Locate the cell with the specified text and output its (X, Y) center coordinate. 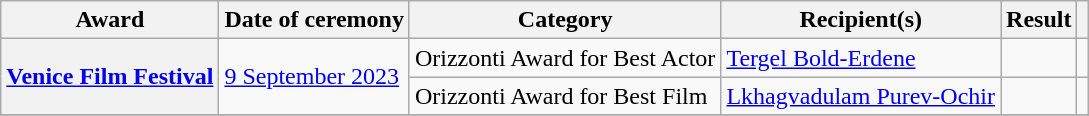
Venice Film Festival (110, 77)
Result (1039, 20)
Orizzonti Award for Best Actor (564, 58)
Lkhagvadulam Purev-Ochir (861, 96)
Orizzonti Award for Best Film (564, 96)
9 September 2023 (314, 77)
Award (110, 20)
Category (564, 20)
Tergel Bold-Erdene (861, 58)
Recipient(s) (861, 20)
Date of ceremony (314, 20)
